Extract the [x, y] coordinate from the center of the cell holding the provided text.  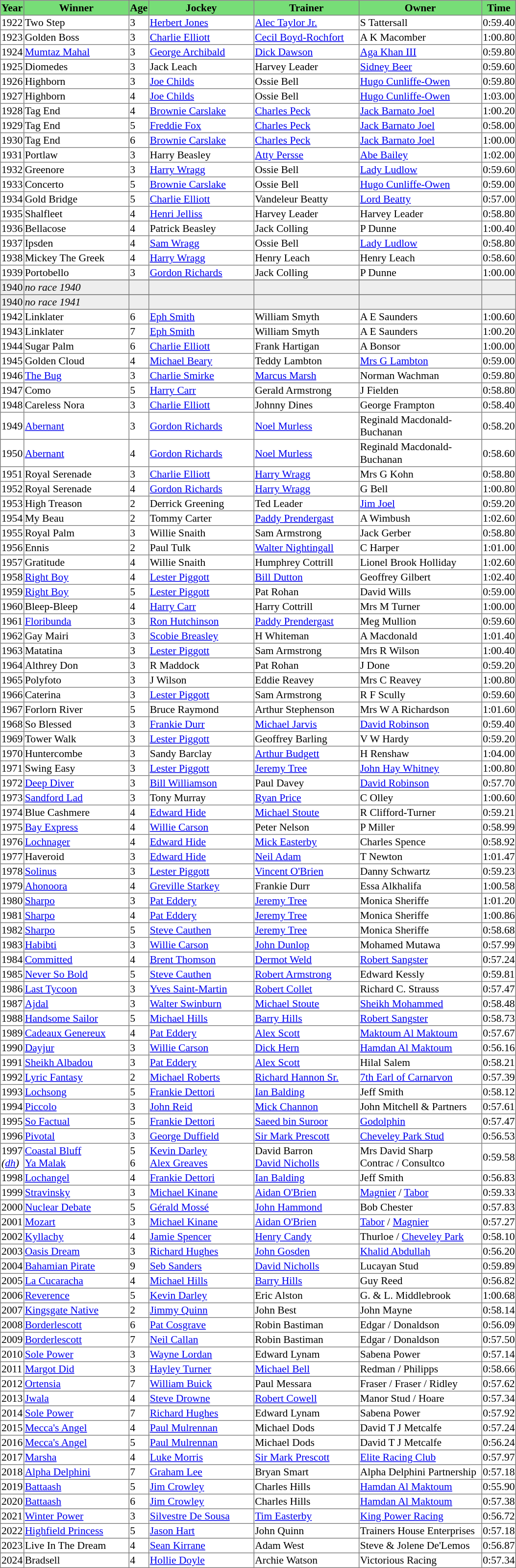
Time [499, 8]
William Buick [201, 1384]
2017 [12, 1457]
Yves Saint-Martin [201, 989]
0:57.39 [499, 1077]
Jwala [76, 1398]
Fraser / Fraser / Ridley [420, 1384]
Oasis Dream [76, 1251]
Mumtaz Mahal [76, 52]
V W Hardy [420, 739]
1961 [12, 621]
Diomedes [76, 67]
Ennis [76, 548]
Peter Nelson [306, 827]
0:58.21 [499, 1062]
0:58.99 [499, 827]
Essa Alkhalifa [420, 886]
Gratitude [76, 562]
Bryan Smart [306, 1472]
0:57.50 [499, 1340]
Golden Cloud [76, 361]
J Fielden [420, 390]
0:55.90 [499, 1487]
Alpha Delphini [76, 1472]
2015 [12, 1428]
0:58.48 [499, 1004]
1936 [12, 228]
Coastal BluffYa Malak [76, 1157]
Golden Boss [76, 37]
Guy Reed [420, 1281]
Pivotal [76, 1136]
1999 [12, 1192]
Tabor / Magnier [420, 1222]
Robert Cowell [306, 1398]
0:57.83 [499, 1207]
Meg Mullion [420, 621]
Bruce Raymond [201, 709]
Greenore [76, 170]
Mrs C Reavey [420, 680]
Lucayan Stud [420, 1266]
High Treason [76, 504]
0:58.92 [499, 842]
2012 [12, 1384]
Jamie Spencer [201, 1237]
Danny Schwartz [420, 871]
0:59.21 [499, 812]
Owner [420, 8]
1996 [12, 1136]
1932 [12, 170]
David Wills [420, 592]
1992 [12, 1077]
Walter Swinburn [201, 1004]
Huntercombe [76, 754]
Committed [76, 960]
1956 [12, 548]
1950 [12, 453]
1929 [12, 126]
Marsha [76, 1457]
1991 [12, 1062]
2004 [12, 1266]
Norman Wachman [420, 376]
Saeed bin Suroor [306, 1121]
Nuclear Debate [76, 1207]
0:56.24 [499, 1442]
0:56.20 [499, 1251]
Gerald Armstrong [306, 390]
1967 [12, 709]
Thurloe / Cheveley Park [420, 1237]
1984 [12, 960]
1925 [12, 67]
Mrs David SharpContrac / Consultco [420, 1157]
Hollie Doyle [201, 1560]
1979 [12, 886]
Jack Leach [201, 67]
Swing Easy [76, 768]
Sandford Lad [76, 798]
Richard Hannon Sr. [306, 1077]
Live In The Dream [76, 1545]
2016 [12, 1442]
Ipsden [76, 243]
Ahonoora [76, 886]
Hayley Turner [201, 1369]
0:57.70 [499, 783]
1931 [12, 155]
Kingsgate Native [76, 1310]
Elite Racing Club [420, 1457]
2014 [12, 1413]
Dermot Weld [306, 960]
Silvestre De Sousa [201, 1516]
Habibti [76, 945]
R Clifford-Turner [420, 812]
1:04.00 [499, 754]
2008 [12, 1325]
Archie Watson [306, 1560]
Portlaw [76, 155]
1986 [12, 989]
2023 [12, 1545]
Seb Sanders [201, 1266]
John Mayne [420, 1310]
1949 [12, 426]
0:59.23 [499, 871]
0:57.27 [499, 1222]
Bellacose [76, 228]
1945 [12, 361]
Dick Hern [306, 1048]
1998 [12, 1178]
1926 [12, 81]
0:58.10 [499, 1237]
0:59.89 [499, 1266]
Deep Diver [76, 783]
Neil Adam [306, 857]
Mrs M Turner [420, 607]
0:56.82 [499, 1281]
Matatina [76, 651]
G. & L. Middlebrook [420, 1295]
Sheikh Albadou [76, 1062]
Maktoum Al Maktoum [420, 1033]
2022 [12, 1531]
Teddy Lambton [306, 361]
0:58.40 [499, 405]
Geoffrey Barling [306, 739]
Year [12, 8]
Winner [76, 8]
David Nicholls [306, 1266]
Manor Stud / Hoare [420, 1398]
no race 1941 [76, 302]
1973 [12, 798]
1993 [12, 1092]
Ted Leader [306, 504]
2005 [12, 1281]
Mickey The Greek [76, 258]
John Quinn [306, 1531]
So Factual [76, 1121]
1922 [12, 23]
1989 [12, 1033]
Portobello [76, 273]
George Frampton [420, 405]
Cheveley Park Stud [420, 1136]
Mick Easterby [306, 842]
J Done [420, 665]
Brent Thomson [201, 960]
Redman / Philipps [420, 1369]
1957 [12, 562]
Vandeleur Beatty [306, 199]
1976 [12, 842]
2009 [12, 1340]
Tony Murray [201, 798]
Sandy Barclay [201, 754]
0:57.67 [499, 1033]
Bradsell [76, 1560]
1995 [12, 1121]
Khalid Abdullah [420, 1251]
7th Earl of Carnarvon [420, 1077]
0:56.09 [499, 1325]
A Wimbush [420, 518]
Arthur Stephenson [306, 709]
Haveroid [76, 857]
0:58.12 [499, 1092]
Michael Beary [201, 361]
Ajdal [76, 1004]
Althrey Don [76, 665]
Magnier / Tabor [420, 1192]
1927 [12, 96]
R F Scully [420, 695]
1971 [12, 768]
Lochangel [76, 1178]
1981 [12, 915]
Mrs R Wilson [420, 651]
Ortensia [76, 1384]
Forlorn River [76, 709]
Arthur Budgett [306, 754]
0:56.53 [499, 1136]
0:59.81 [499, 974]
R Maddock [201, 665]
1985 [12, 974]
Graham Lee [201, 1472]
Alpha Delphini Partnership [420, 1472]
John Best [306, 1310]
1994 [12, 1107]
0:58.14 [499, 1310]
Hilal Salem [420, 1062]
1958 [12, 577]
John Gosden [306, 1251]
1:00.86 [499, 915]
Bill Williamson [201, 783]
1980 [12, 901]
0:58.00 [499, 126]
1987 [12, 1004]
0:58.68 [499, 930]
G Bell [420, 489]
Tommy Carter [201, 518]
1952 [12, 489]
1955 [12, 533]
0:57.97 [499, 1457]
2006 [12, 1295]
0:58.73 [499, 1018]
La Cucaracha [76, 1281]
My Beau [76, 518]
1939 [12, 273]
Cadeaux Genereux [76, 1033]
2020 [12, 1501]
1933 [12, 184]
Lionel Brook Holliday [420, 562]
A K Macomber [420, 37]
0:58.20 [499, 426]
Steve Drowne [201, 1398]
0:56.83 [499, 1178]
David BarronDavid Nicholls [306, 1157]
1934 [12, 199]
Mrs G Kohn [420, 474]
Wayne Lordan [201, 1354]
2000 [12, 1207]
Harry Cottrill [306, 607]
9 [139, 1266]
Godolphin [420, 1121]
1:01.47 [499, 857]
Mohamed Mutawa [420, 945]
1974 [12, 812]
Michael Roberts [201, 1077]
Winter Power [76, 1516]
1947 [12, 390]
Freddie Fox [201, 126]
1968 [12, 724]
1:01.60 [499, 709]
John Dunlop [306, 945]
2021 [12, 1516]
P Miller [420, 827]
0:57.99 [499, 945]
2002 [12, 1237]
Alec Taylor Jr. [306, 23]
Gérald Mossé [201, 1207]
1923 [12, 37]
Paul Tulk [201, 548]
2007 [12, 1310]
Piccolo [76, 1107]
Polyfoto [76, 680]
So Blessed [76, 724]
Harry Beasley [201, 155]
Margot Did [76, 1369]
1959 [12, 592]
Marcus Marsh [306, 376]
Shalfleet [76, 214]
0:57.00 [499, 199]
2003 [12, 1251]
Adam West [306, 1545]
H Whiteman [306, 636]
Lyric Fantasy [76, 1077]
Bill Dutton [306, 577]
1924 [12, 52]
Lord Beatty [420, 199]
Bob Chester [420, 1207]
Walter Nightingall [306, 548]
1:00.68 [499, 1295]
A Macdonald [420, 636]
1:02.00 [499, 155]
0:57.92 [499, 1413]
C Olley [420, 798]
Michael Jarvis [306, 724]
Paul Messara [306, 1384]
1946 [12, 376]
2024 [12, 1560]
T Newton [420, 857]
Atty Persse [306, 155]
J Wilson [201, 680]
Mozart [76, 1222]
Sidney Beer [420, 67]
1951 [12, 474]
1975 [12, 827]
Kevin Darley [201, 1295]
John Mitchell & Partners [420, 1107]
Scobie Breasley [201, 636]
A Bonsor [420, 346]
1966 [12, 695]
Charlie Smirke [201, 376]
1970 [12, 754]
Eddie Reavey [306, 680]
1938 [12, 258]
Bleep-Bleep [76, 607]
Tim Easterby [306, 1516]
1990 [12, 1048]
0:59.58 [499, 1157]
no race 1940 [76, 287]
Robert Collet [306, 989]
Humphrey Cottrill [306, 562]
Paul Davey [306, 783]
1978 [12, 871]
Sheikh Mohammed [420, 1004]
2013 [12, 1398]
1988 [12, 1018]
Sugar Palm [76, 346]
Dick Dawson [306, 52]
Richard C. Strauss [420, 989]
1935 [12, 214]
1997(dh) [12, 1157]
Gay Mairi [76, 636]
Never So Bold [76, 974]
Jimmy Quinn [201, 1310]
Trainers House Enterprises [420, 1531]
0:56.16 [499, 1048]
Abe Bailey [420, 155]
1:03.00 [499, 96]
1965 [12, 680]
Henri Jelliss [201, 214]
1969 [12, 739]
0:58.66 [499, 1369]
1963 [12, 651]
1964 [12, 665]
Greville Starkey [201, 886]
Neil Callan [201, 1340]
1937 [12, 243]
Handsome Sailor [76, 1018]
Lochsong [76, 1092]
1960 [12, 607]
Concerto [76, 184]
Mick Channon [306, 1107]
Patrick Beasley [201, 228]
1948 [12, 405]
Solinus [76, 871]
2018 [12, 1472]
1930 [12, 140]
0:57.14 [499, 1354]
Reverence [76, 1295]
Henry Candy [306, 1237]
1954 [12, 518]
1:01.20 [499, 901]
Sean Kirrane [201, 1545]
0:57.38 [499, 1501]
Age [139, 8]
Jockey [201, 8]
1944 [12, 346]
Bay Express [76, 827]
Caterina [76, 695]
Highfield Princess [76, 1531]
Jim Joel [420, 504]
H Renshaw [420, 754]
Careless Nora [76, 405]
Ryan Price [306, 798]
Floribunda [76, 621]
Edward Kessly [420, 974]
2011 [12, 1369]
Pat Cosgrave [201, 1325]
Derrick Greening [201, 504]
Sam Wragg [201, 243]
0:56.87 [499, 1545]
George Archibald [201, 52]
Aga Khan III [420, 52]
Michael Bell [306, 1369]
Eric Alston [306, 1295]
0:57.62 [499, 1384]
1953 [12, 504]
Jack Gerber [420, 533]
Mrs G Lambton [420, 361]
George Duffield [201, 1136]
Mrs W A Richardson [420, 709]
1:01.40 [499, 636]
Johnny Dines [306, 405]
Dayjur [76, 1048]
1977 [12, 857]
1:01.00 [499, 548]
0:56.72 [499, 1516]
The Bug [76, 376]
Como [76, 390]
Trainer [306, 8]
Stravinsky [76, 1192]
Frank Hartigan [306, 346]
King Power Racing [420, 1516]
Two Step [76, 23]
Geoffrey Gilbert [420, 577]
John Hammond [306, 1207]
Ron Hutchinson [201, 621]
Gold Bridge [76, 199]
Bahamian Pirate [76, 1266]
Vincent O'Brien [306, 871]
56 [139, 1157]
Cecil Boyd-Rochfort [306, 37]
Lochnager [76, 842]
Blue Cashmere [76, 812]
Tower Walk [76, 739]
2010 [12, 1354]
1:02.40 [499, 577]
Jason Hart [201, 1531]
0:59.33 [499, 1192]
1972 [12, 783]
1942 [12, 317]
1983 [12, 945]
1928 [12, 111]
John Hay Whitney [420, 768]
1962 [12, 636]
Kyllachy [76, 1237]
2019 [12, 1487]
Charles Spence [420, 842]
Kevin DarleyAlex Greaves [201, 1157]
John Reid [201, 1107]
Last Tycoon [76, 989]
2001 [12, 1222]
C Harper [420, 548]
Royal Palm [76, 533]
1982 [12, 930]
Robert Armstrong [306, 974]
Victorious Racing [420, 1560]
Steve & Jolene De'Lemos [420, 1545]
1:00.58 [499, 886]
0:57.61 [499, 1107]
Luke Morris [201, 1457]
Herbert Jones [201, 23]
1943 [12, 331]
S Tattersall [420, 23]
